Locate the cell with the specified text and output its (X, Y) center coordinate. 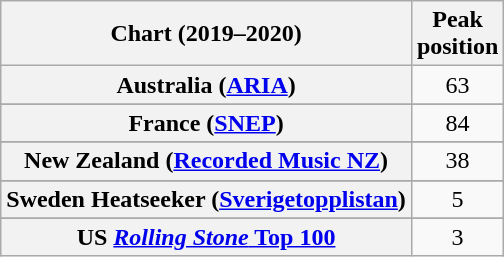
3 (457, 237)
38 (457, 161)
Australia (ARIA) (206, 85)
84 (457, 123)
New Zealand (Recorded Music NZ) (206, 161)
Chart (2019–2020) (206, 34)
Sweden Heatseeker (Sverigetopplistan) (206, 199)
Peakposition (457, 34)
France (SNEP) (206, 123)
63 (457, 85)
5 (457, 199)
US Rolling Stone Top 100 (206, 237)
